Find where the given text appears and provide that cell's center as (X, Y) coordinate. 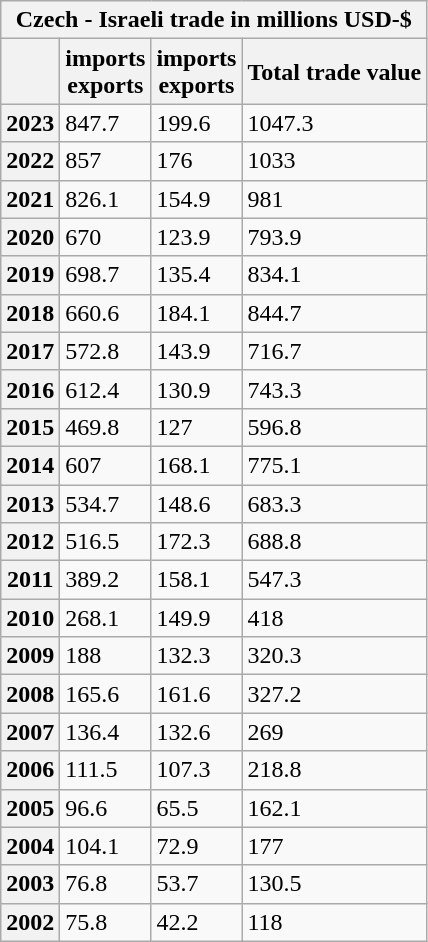
143.9 (196, 351)
2008 (30, 694)
176 (196, 161)
547.3 (334, 580)
2015 (30, 427)
107.3 (196, 770)
596.8 (334, 427)
743.3 (334, 389)
135.4 (196, 275)
2005 (30, 808)
2022 (30, 161)
148.6 (196, 503)
127 (196, 427)
130.5 (334, 884)
2002 (30, 922)
188 (106, 656)
65.5 (196, 808)
834.1 (334, 275)
2023 (30, 123)
75.8 (106, 922)
1047.3 (334, 123)
2012 (30, 542)
572.8 (106, 351)
775.1 (334, 465)
132.3 (196, 656)
2010 (30, 618)
162.1 (334, 808)
844.7 (334, 313)
42.2 (196, 922)
2004 (30, 846)
2007 (30, 732)
96.6 (106, 808)
184.1 (196, 313)
2011 (30, 580)
123.9 (196, 237)
2003 (30, 884)
826.1 (106, 199)
53.7 (196, 884)
670 (106, 237)
168.1 (196, 465)
320.3 (334, 656)
2018 (30, 313)
469.8 (106, 427)
2016 (30, 389)
2019 (30, 275)
165.6 (106, 694)
847.7 (106, 123)
2017 (30, 351)
2021 (30, 199)
269 (334, 732)
158.1 (196, 580)
76.8 (106, 884)
516.5 (106, 542)
72.9 (196, 846)
793.9 (334, 237)
199.6 (196, 123)
327.2 (334, 694)
2014 (30, 465)
418 (334, 618)
136.4 (106, 732)
857 (106, 161)
118 (334, 922)
161.6 (196, 694)
688.8 (334, 542)
154.9 (196, 199)
130.9 (196, 389)
172.3 (196, 542)
716.7 (334, 351)
2013 (30, 503)
1033 (334, 161)
149.9 (196, 618)
698.7 (106, 275)
389.2 (106, 580)
2009 (30, 656)
683.3 (334, 503)
2020 (30, 237)
268.1 (106, 618)
177 (334, 846)
111.5 (106, 770)
218.8 (334, 770)
607 (106, 465)
981 (334, 199)
132.6 (196, 732)
Total trade value (334, 72)
Czech - Israeli trade in millions USD-$ (214, 20)
2006 (30, 770)
534.7 (106, 503)
660.6 (106, 313)
612.4 (106, 389)
104.1 (106, 846)
